Extract the (X, Y) coordinate from the center of the cell holding the provided text.  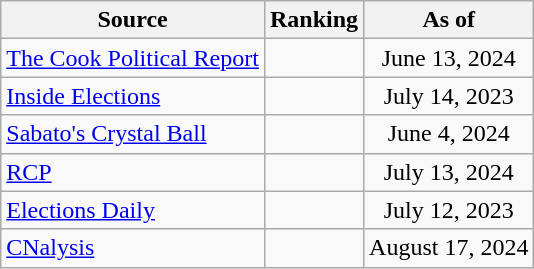
June 4, 2024 (449, 134)
July 12, 2023 (449, 210)
Ranking (314, 20)
As of (449, 20)
Source (133, 20)
RCP (133, 172)
The Cook Political Report (133, 58)
Sabato's Crystal Ball (133, 134)
July 14, 2023 (449, 96)
Inside Elections (133, 96)
CNalysis (133, 248)
Elections Daily (133, 210)
August 17, 2024 (449, 248)
July 13, 2024 (449, 172)
June 13, 2024 (449, 58)
